From the cell containing the given text, extract its center point as (x, y) coordinate. 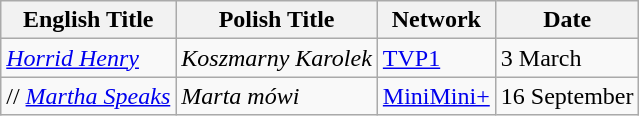
3 March (567, 58)
Koszmarny Karolek (277, 58)
Date (567, 20)
// Martha Speaks (88, 96)
Polish Title (277, 20)
Marta mówi (277, 96)
Network (436, 20)
16 September (567, 96)
MiniMini+ (436, 96)
Horrid Henry (88, 58)
TVP1 (436, 58)
English Title (88, 20)
